Locate the cell with the specified text and output its [X, Y] center coordinate. 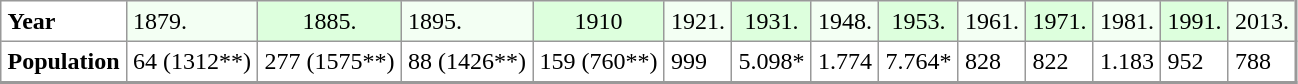
952 [1195, 62]
1953. [919, 21]
Year [64, 21]
1885. [330, 21]
1991. [1195, 21]
828 [992, 62]
1.183 [1127, 62]
1981. [1127, 21]
1921. [698, 21]
5.098* [772, 62]
1879. [192, 21]
788 [1262, 62]
64 (1312**) [192, 62]
1895. [466, 21]
88 (1426**) [466, 62]
Population [64, 62]
2013. [1262, 21]
1910 [598, 21]
277 (1575**) [330, 62]
1971. [1060, 21]
1961. [992, 21]
1931. [772, 21]
1948. [845, 21]
1.774 [845, 62]
822 [1060, 62]
159 (760**) [598, 62]
7.764* [919, 62]
999 [698, 62]
